Return [x, y] of the center of cell containing provided text 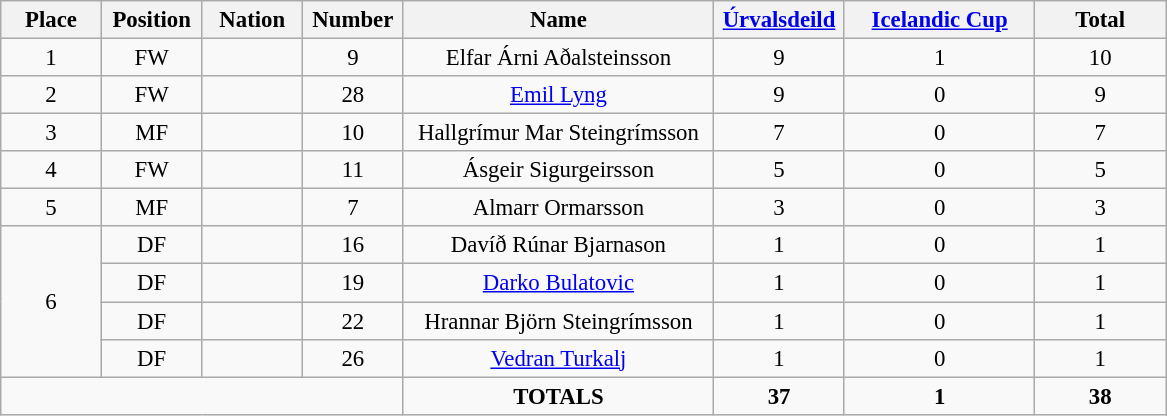
Davíð Rúnar Bjarnason [558, 245]
37 [780, 396]
Position [152, 20]
Almarr Ormarsson [558, 208]
28 [354, 95]
Emil Lyng [558, 95]
Hallgrímur Mar Steingrímsson [558, 133]
26 [354, 358]
TOTALS [558, 396]
4 [52, 170]
Vedran Turkalj [558, 358]
Úrvalsdeild [780, 20]
Icelandic Cup [940, 20]
Total [1100, 20]
Number [354, 20]
19 [354, 283]
6 [52, 301]
Place [52, 20]
11 [354, 170]
2 [52, 95]
Ásgeir Sigurgeirsson [558, 170]
Hrannar Björn Steingrímsson [558, 321]
Name [558, 20]
Darko Bulatovic [558, 283]
16 [354, 245]
Elfar Árni Aðalsteinsson [558, 58]
38 [1100, 396]
Nation [252, 20]
22 [354, 321]
